Locate the cell with the specified text and output its [x, y] center coordinate. 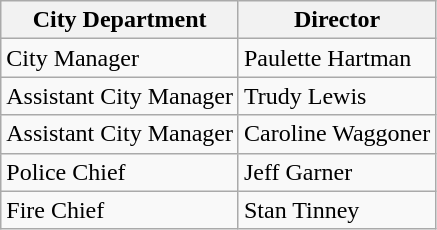
City Department [120, 20]
Jeff Garner [336, 172]
Caroline Waggoner [336, 134]
Trudy Lewis [336, 96]
Police Chief [120, 172]
Fire Chief [120, 210]
Paulette Hartman [336, 58]
Director [336, 20]
Stan Tinney [336, 210]
City Manager [120, 58]
